Find where the given text appears and provide that cell's center as [x, y] coordinate. 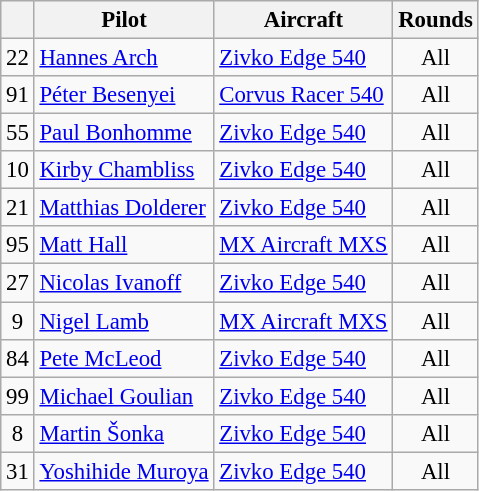
22 [18, 58]
8 [18, 433]
84 [18, 358]
Kirby Chambliss [124, 170]
21 [18, 208]
Hannes Arch [124, 58]
Yoshihide Muroya [124, 471]
55 [18, 133]
Matthias Dolderer [124, 208]
91 [18, 95]
99 [18, 396]
95 [18, 245]
Nicolas Ivanoff [124, 283]
Martin Šonka [124, 433]
Pete McLeod [124, 358]
10 [18, 170]
Paul Bonhomme [124, 133]
Matt Hall [124, 245]
27 [18, 283]
Aircraft [304, 20]
Péter Besenyei [124, 95]
Pilot [124, 20]
Michael Goulian [124, 396]
Corvus Racer 540 [304, 95]
9 [18, 321]
Nigel Lamb [124, 321]
Rounds [436, 20]
31 [18, 471]
